Pinpoint the cell where the given text exists, returning its [x, y] midpoint coordinate. 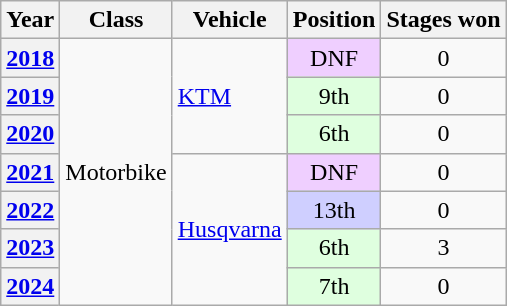
Husqvarna [230, 229]
13th [334, 210]
Year [30, 20]
Motorbike [116, 172]
Class [116, 20]
9th [334, 96]
2024 [30, 286]
KTM [230, 96]
2022 [30, 210]
7th [334, 286]
Position [334, 20]
2023 [30, 248]
2019 [30, 96]
2020 [30, 134]
Vehicle [230, 20]
3 [444, 248]
Stages won [444, 20]
2018 [30, 58]
2021 [30, 172]
